Return [x, y] of the center of cell containing provided text 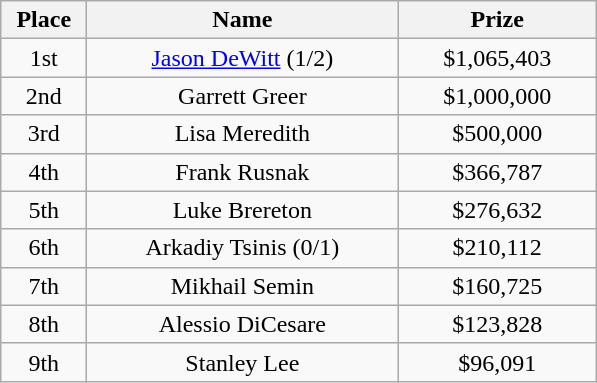
Arkadiy Tsinis (0/1) [242, 248]
$1,065,403 [498, 58]
Luke Brereton [242, 210]
$500,000 [498, 134]
5th [44, 210]
Alessio DiCesare [242, 324]
4th [44, 172]
$366,787 [498, 172]
1st [44, 58]
Lisa Meredith [242, 134]
Jason DeWitt (1/2) [242, 58]
$123,828 [498, 324]
2nd [44, 96]
$160,725 [498, 286]
Prize [498, 20]
Stanley Lee [242, 362]
$96,091 [498, 362]
6th [44, 248]
Frank Rusnak [242, 172]
Name [242, 20]
3rd [44, 134]
$276,632 [498, 210]
8th [44, 324]
Mikhail Semin [242, 286]
9th [44, 362]
$210,112 [498, 248]
$1,000,000 [498, 96]
Place [44, 20]
Garrett Greer [242, 96]
7th [44, 286]
